Output the [x, y] coordinate of the center of the cell containing the given text.  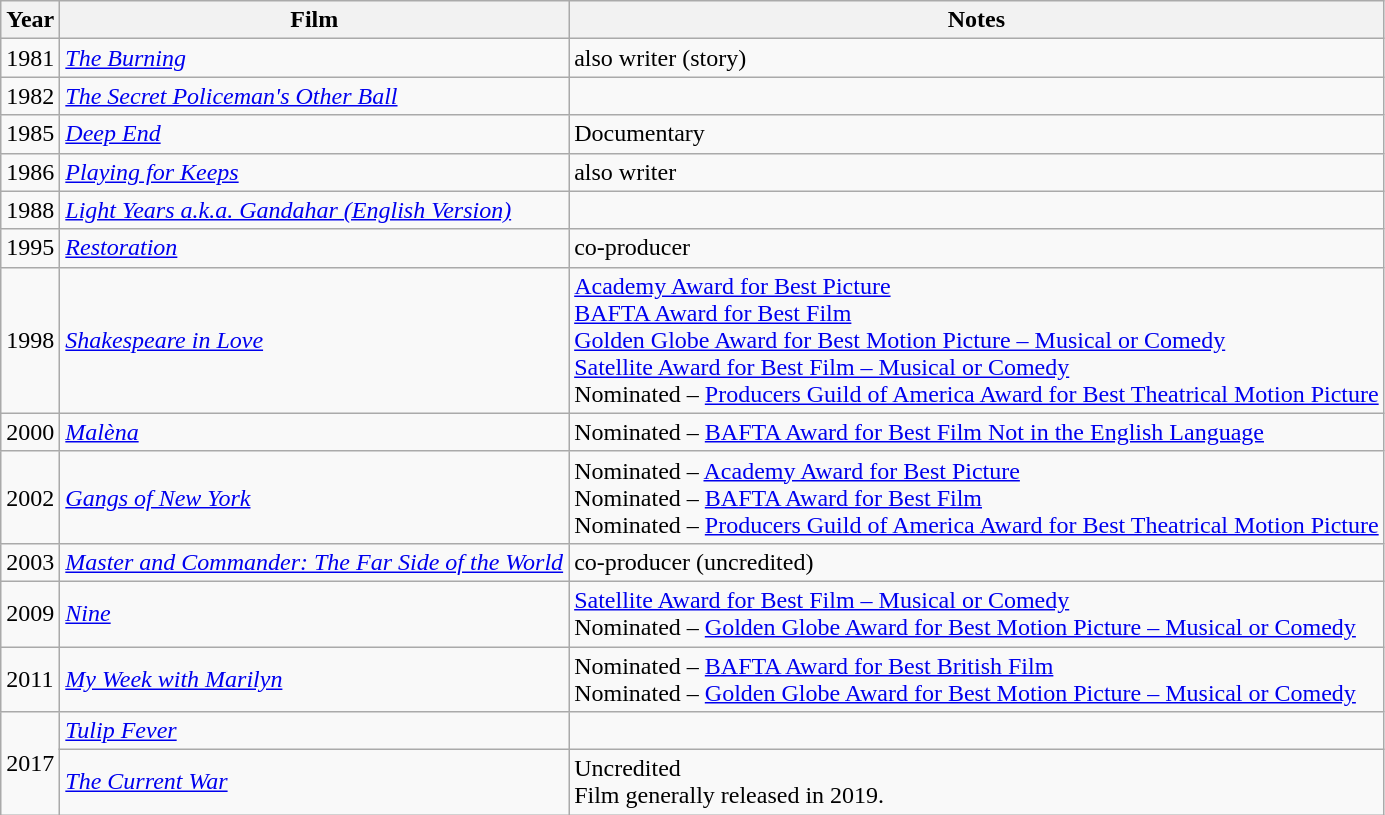
2011 [30, 678]
Notes [977, 20]
Deep End [314, 134]
2017 [30, 764]
Satellite Award for Best Film – Musical or Comedy Nominated – Golden Globe Award for Best Motion Picture – Musical or Comedy [977, 614]
Nominated – BAFTA Award for Best Film Not in the English Language [977, 432]
1988 [30, 210]
Nine [314, 614]
1982 [30, 96]
Uncredited Film generally released in 2019. [977, 782]
Shakespeare in Love [314, 340]
The Secret Policeman's Other Ball [314, 96]
Restoration [314, 248]
Gangs of New York [314, 497]
1985 [30, 134]
2000 [30, 432]
1995 [30, 248]
co-producer (uncredited) [977, 562]
The Burning [314, 58]
co-producer [977, 248]
Playing for Keeps [314, 172]
2009 [30, 614]
2002 [30, 497]
1986 [30, 172]
1998 [30, 340]
Nominated – BAFTA Award for Best British Film Nominated – Golden Globe Award for Best Motion Picture – Musical or Comedy [977, 678]
Malèna [314, 432]
Tulip Fever [314, 731]
2003 [30, 562]
The Current War [314, 782]
Film [314, 20]
Light Years a.k.a. Gandahar (English Version) [314, 210]
My Week with Marilyn [314, 678]
also writer [977, 172]
also writer (story) [977, 58]
Documentary [977, 134]
1981 [30, 58]
Year [30, 20]
Master and Commander: The Far Side of the World [314, 562]
